Detect which cell encompasses the target text, then output its [X, Y] center coordinate. 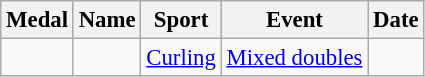
Name [107, 20]
Mixed doubles [294, 58]
Date [396, 20]
Sport [181, 20]
Event [294, 20]
Medal [38, 20]
Curling [181, 58]
